Return [x, y] of the center of cell containing provided text 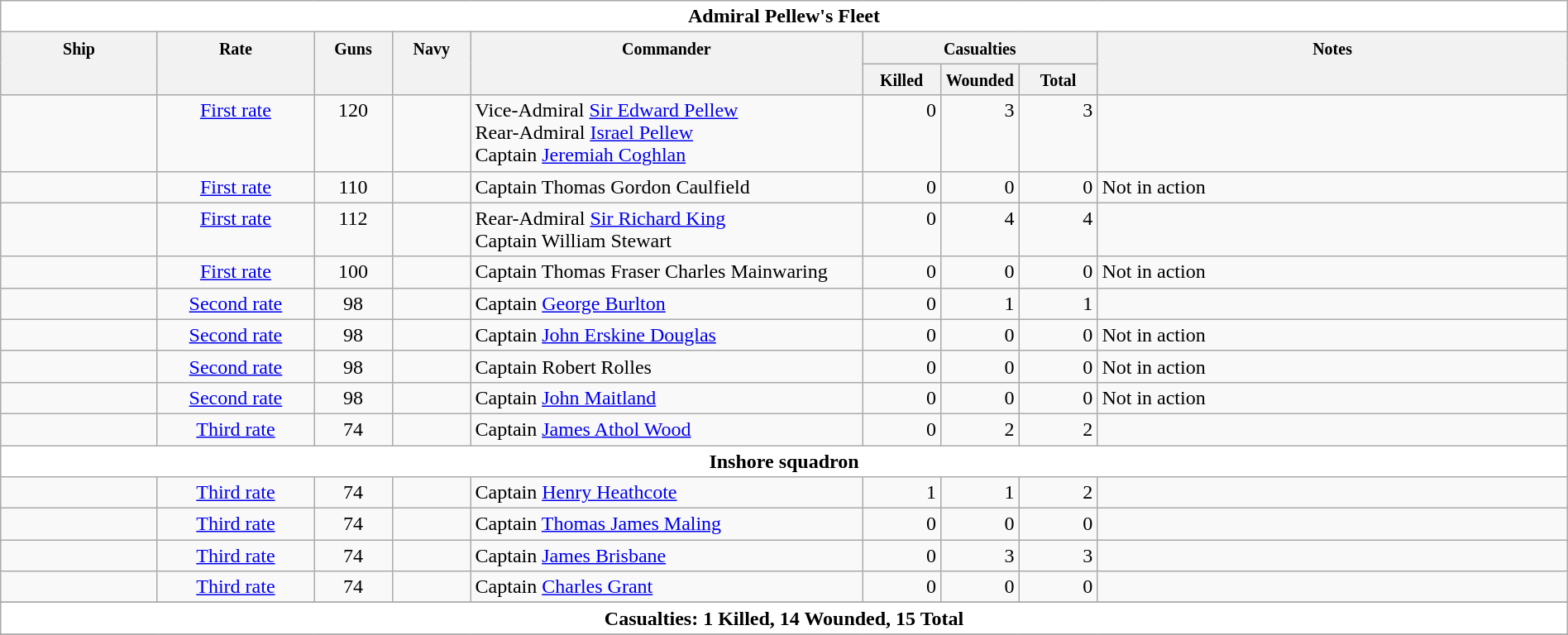
Captain Henry Heathcote [667, 493]
Navy [432, 64]
120 [354, 133]
Inshore squadron [784, 461]
Vice-Admiral Sir Edward PellewRear-Admiral Israel PellewCaptain Jeremiah Coghlan [667, 133]
100 [354, 272]
Notes [1332, 64]
Casualties [980, 48]
112 [354, 230]
110 [354, 187]
Captain John Erskine Douglas [667, 335]
Captain Robert Rolles [667, 366]
Admiral Pellew's Fleet [784, 17]
Wounded [979, 79]
Captain George Burlton [667, 303]
Captain Thomas James Maling [667, 524]
Captain John Maitland [667, 398]
Captain Thomas Fraser Charles Mainwaring [667, 272]
Total [1059, 79]
Ship [79, 64]
Guns [354, 64]
Captain James Athol Wood [667, 429]
Rate [235, 64]
Rear-Admiral Sir Richard KingCaptain William Stewart [667, 230]
Captain James Brisbane [667, 556]
Commander [667, 64]
Killed [901, 79]
Casualties: 1 Killed, 14 Wounded, 15 Total [784, 618]
Captain Thomas Gordon Caulfield [667, 187]
Captain Charles Grant [667, 587]
